Provide the (X, Y) coordinate of the cell's center where the given text is located.  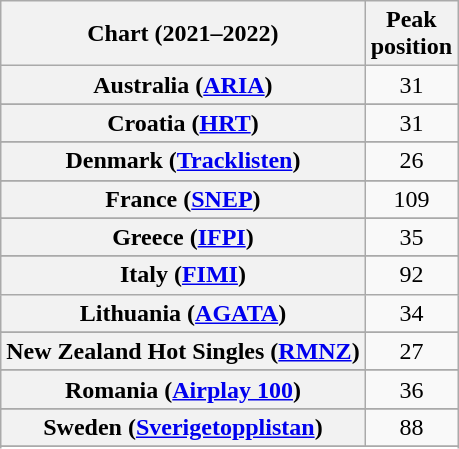
New Zealand Hot Singles (RMNZ) (183, 351)
Greece (IFPI) (183, 237)
Denmark (Tracklisten) (183, 161)
109 (411, 199)
Chart (2021–2022) (183, 34)
26 (411, 161)
88 (411, 427)
Lithuania (AGATA) (183, 313)
France (SNEP) (183, 199)
Sweden (Sverigetopplistan) (183, 427)
92 (411, 275)
Australia (ARIA) (183, 85)
Italy (FIMI) (183, 275)
36 (411, 389)
Peakposition (411, 34)
Romania (Airplay 100) (183, 389)
34 (411, 313)
27 (411, 351)
35 (411, 237)
Croatia (HRT) (183, 123)
